Locate the cell with the specified text and output its [x, y] center coordinate. 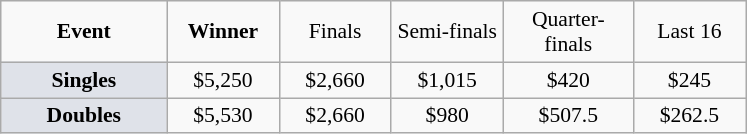
$5,530 [223, 116]
$980 [447, 116]
$262.5 [689, 116]
Doubles [84, 116]
Singles [84, 80]
$5,250 [223, 80]
Finals [335, 32]
$1,015 [447, 80]
Last 16 [689, 32]
$245 [689, 80]
Quarter-finals [568, 32]
$507.5 [568, 116]
Winner [223, 32]
Semi-finals [447, 32]
Event [84, 32]
$420 [568, 80]
